From the cell containing the given text, extract its center point as [x, y] coordinate. 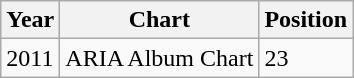
2011 [30, 58]
Position [306, 20]
Year [30, 20]
23 [306, 58]
ARIA Album Chart [160, 58]
Chart [160, 20]
